Search for the cell housing the specified text and yield its (X, Y) center coordinate. 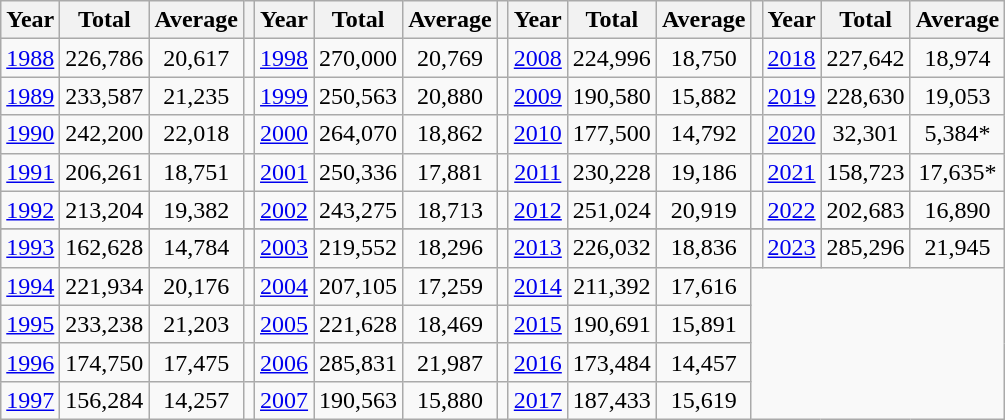
219,552 (358, 248)
2019 (792, 96)
14,257 (196, 400)
22,018 (196, 134)
221,934 (104, 286)
230,228 (612, 172)
190,580 (612, 96)
250,563 (358, 96)
2009 (538, 96)
2023 (792, 248)
2004 (284, 286)
187,433 (612, 400)
221,628 (358, 324)
20,769 (450, 58)
242,200 (104, 134)
17,635* (958, 172)
1999 (284, 96)
20,176 (196, 286)
285,296 (866, 248)
15,891 (704, 324)
158,723 (866, 172)
21,945 (958, 248)
19,382 (196, 210)
1991 (30, 172)
211,392 (612, 286)
2007 (284, 400)
2014 (538, 286)
2011 (538, 172)
233,238 (104, 324)
20,880 (450, 96)
14,784 (196, 248)
2010 (538, 134)
177,500 (612, 134)
1998 (284, 58)
224,996 (612, 58)
2005 (284, 324)
14,792 (704, 134)
156,284 (104, 400)
18,974 (958, 58)
15,880 (450, 400)
1996 (30, 362)
207,105 (358, 286)
1992 (30, 210)
20,919 (704, 210)
2015 (538, 324)
202,683 (866, 210)
16,890 (958, 210)
19,186 (704, 172)
228,630 (866, 96)
2008 (538, 58)
233,587 (104, 96)
1989 (30, 96)
2020 (792, 134)
17,616 (704, 286)
2002 (284, 210)
173,484 (612, 362)
17,259 (450, 286)
2016 (538, 362)
19,053 (958, 96)
2001 (284, 172)
21,203 (196, 324)
174,750 (104, 362)
227,642 (866, 58)
226,786 (104, 58)
2017 (538, 400)
2012 (538, 210)
18,750 (704, 58)
1997 (30, 400)
190,563 (358, 400)
17,881 (450, 172)
2022 (792, 210)
2006 (284, 362)
18,713 (450, 210)
1988 (30, 58)
2021 (792, 172)
1993 (30, 248)
21,235 (196, 96)
162,628 (104, 248)
18,836 (704, 248)
20,617 (196, 58)
32,301 (866, 134)
270,000 (358, 58)
2018 (792, 58)
14,457 (704, 362)
17,475 (196, 362)
251,024 (612, 210)
264,070 (358, 134)
206,261 (104, 172)
21,987 (450, 362)
15,619 (704, 400)
1990 (30, 134)
2000 (284, 134)
285,831 (358, 362)
243,275 (358, 210)
226,032 (612, 248)
1994 (30, 286)
15,882 (704, 96)
2013 (538, 248)
18,862 (450, 134)
18,296 (450, 248)
5,384* (958, 134)
18,469 (450, 324)
213,204 (104, 210)
250,336 (358, 172)
2003 (284, 248)
18,751 (196, 172)
190,691 (612, 324)
1995 (30, 324)
